Determine the (X, Y) coordinate at the center of the cell enclosing the given text.  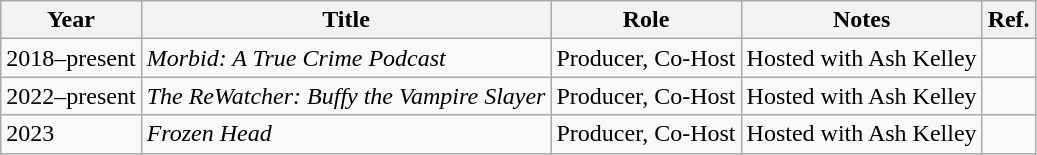
Morbid: A True Crime Podcast (346, 58)
Notes (862, 20)
Ref. (1008, 20)
Frozen Head (346, 134)
2018–present (71, 58)
The ReWatcher: Buffy the Vampire Slayer (346, 96)
Year (71, 20)
2022–present (71, 96)
2023 (71, 134)
Role (646, 20)
Title (346, 20)
